For the text-containing cell, return its midpoint in [x, y] coordinate format. 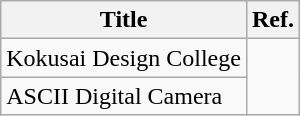
Ref. [272, 20]
Kokusai Design College [124, 58]
ASCII Digital Camera [124, 96]
Title [124, 20]
